Search for the cell housing the specified text and yield its [X, Y] center coordinate. 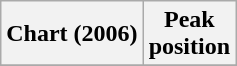
Chart (2006) [72, 34]
Peakposition [189, 34]
